Detect which cell encompasses the target text, then output its (X, Y) center coordinate. 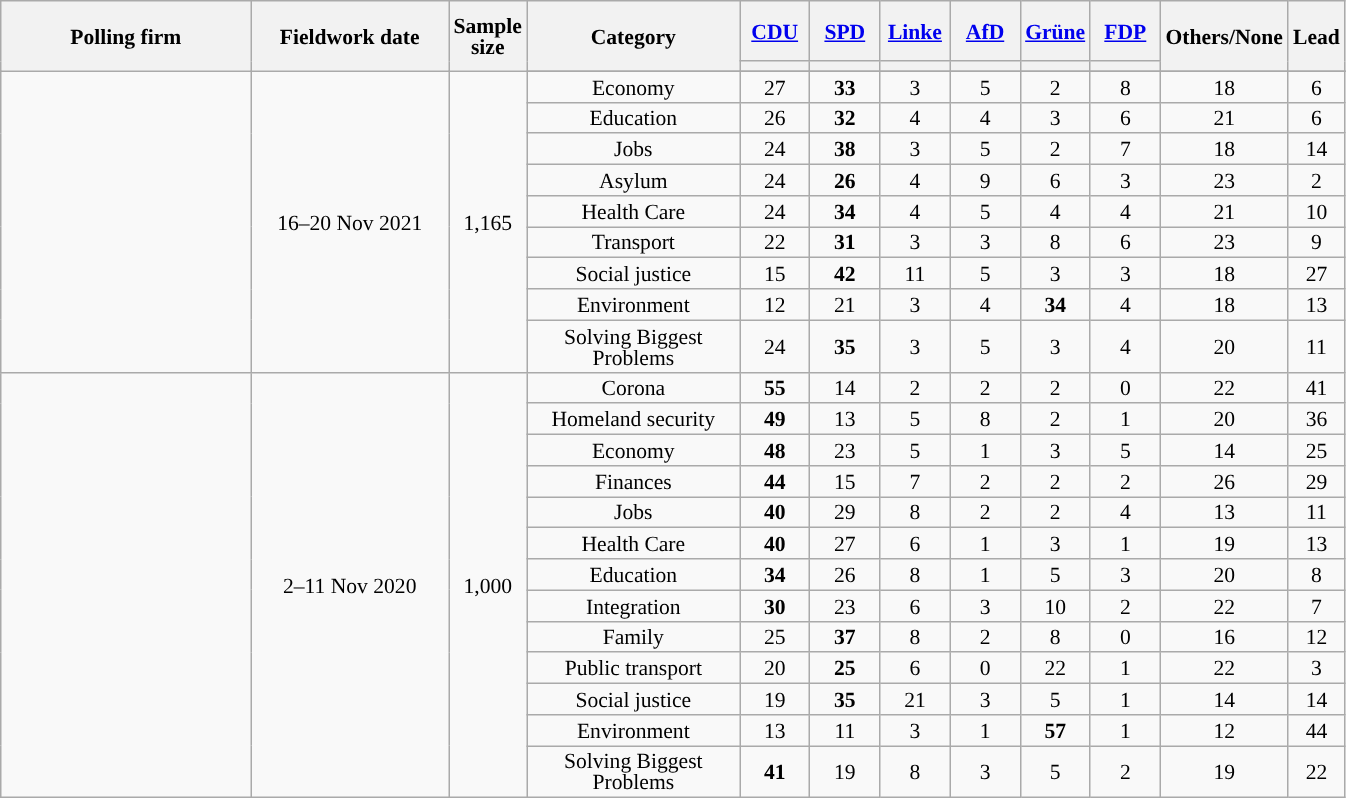
33 (845, 86)
Asylum (634, 180)
42 (845, 274)
57 (1055, 730)
48 (775, 450)
38 (845, 150)
Lead (1316, 36)
AfD (985, 31)
Category (634, 36)
Grüne (1055, 31)
FDP (1125, 31)
Samplesize (487, 36)
Finances (634, 482)
1,165 (487, 222)
Homeland security (634, 420)
16 (1224, 636)
Family (634, 636)
30 (775, 606)
Transport (634, 242)
55 (775, 388)
37 (845, 636)
36 (1316, 420)
Integration (634, 606)
32 (845, 118)
2–11 Nov 2020 (350, 585)
1,000 (487, 585)
Others/None (1224, 36)
Polling firm (126, 36)
49 (775, 420)
SPD (845, 31)
Corona (634, 388)
16–20 Nov 2021 (350, 222)
31 (845, 242)
Fieldwork date (350, 36)
Public transport (634, 668)
Linke (915, 31)
CDU (775, 31)
